For the text-containing cell, return its midpoint in (X, Y) coordinate format. 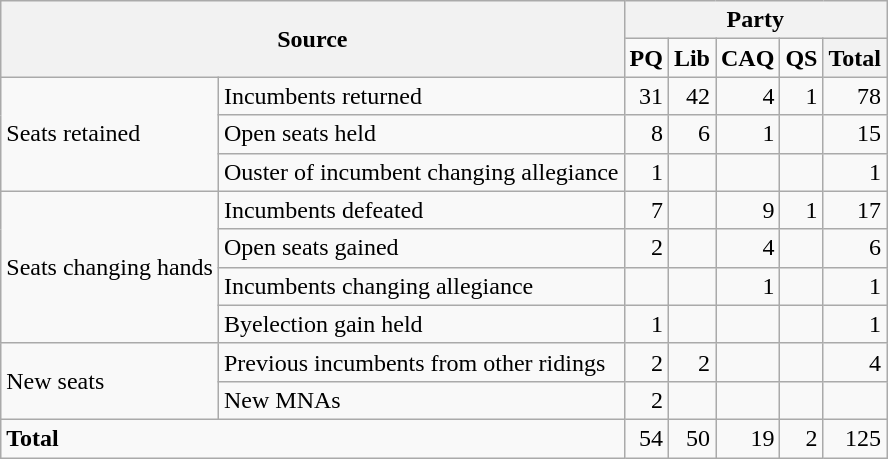
Open seats held (421, 134)
78 (855, 96)
Incumbents changing allegiance (421, 286)
Party (755, 20)
Incumbents defeated (421, 210)
Incumbents returned (421, 96)
8 (646, 134)
50 (692, 438)
Byelection gain held (421, 324)
19 (748, 438)
15 (855, 134)
9 (748, 210)
Source (312, 39)
Ouster of incumbent changing allegiance (421, 172)
PQ (646, 58)
7 (646, 210)
New MNAs (421, 400)
17 (855, 210)
54 (646, 438)
Open seats gained (421, 248)
QS (802, 58)
31 (646, 96)
Lib (692, 58)
New seats (110, 381)
125 (855, 438)
Seats changing hands (110, 267)
CAQ (748, 58)
42 (692, 96)
Previous incumbents from other ridings (421, 362)
Seats retained (110, 134)
